From the cell containing the given text, extract its center point as [x, y] coordinate. 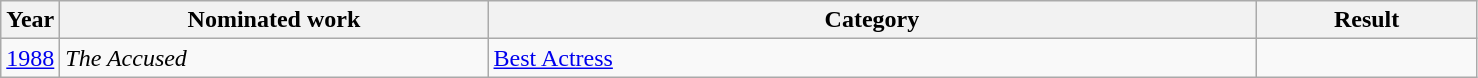
Category [872, 20]
Year [30, 20]
Nominated work [274, 20]
The Accused [274, 58]
Best Actress [872, 58]
Result [1366, 20]
1988 [30, 58]
